Extract the (X, Y) coordinate from the center of the cell holding the provided text.  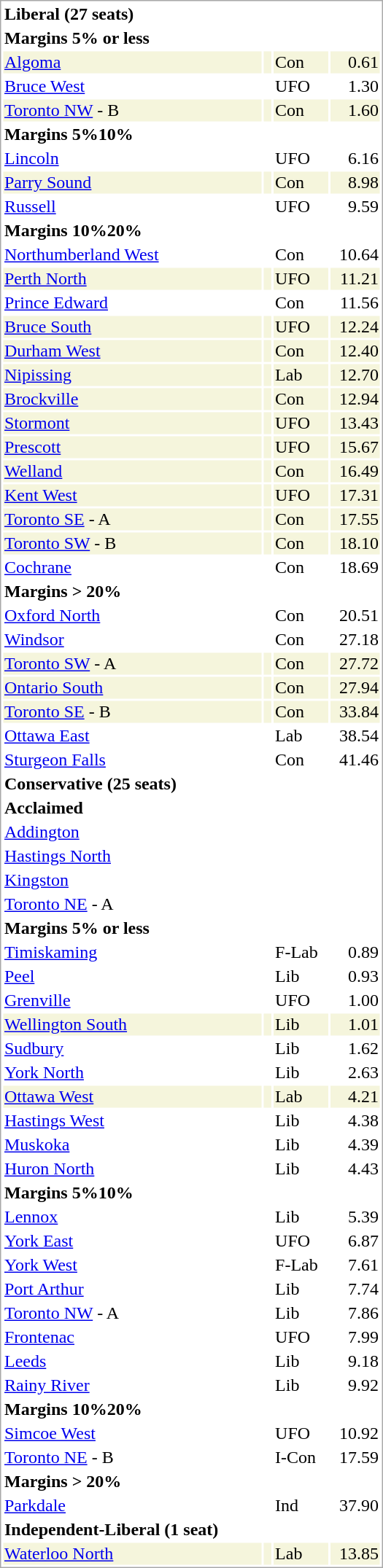
Timiskaming (132, 953)
6.87 (355, 1241)
11.21 (355, 279)
0.93 (355, 976)
Toronto NW - A (132, 1313)
13.43 (355, 424)
Windsor (132, 639)
9.18 (355, 1361)
Wellington South (132, 1024)
0.89 (355, 953)
York West (132, 1265)
4.39 (355, 1145)
27.94 (355, 687)
6.16 (355, 158)
8.98 (355, 183)
Kingston (132, 880)
27.72 (355, 664)
Durham West (132, 351)
York East (132, 1241)
Toronto NE - A (132, 905)
Sturgeon Falls (132, 760)
4.21 (355, 1097)
Frontenac (132, 1338)
16.49 (355, 472)
Ind (301, 1505)
9.59 (355, 206)
Sudbury (132, 1049)
38.54 (355, 736)
17.31 (355, 495)
7.86 (355, 1313)
4.38 (355, 1120)
Ottawa East (132, 736)
17.55 (355, 520)
4.43 (355, 1169)
Grenville (132, 1001)
Peel (132, 976)
Northumberland West (132, 254)
Toronto NE - B (132, 1457)
18.10 (355, 543)
Simcoe West (132, 1434)
Toronto SW - A (132, 664)
18.69 (355, 568)
Waterloo North (132, 1553)
Addington (132, 832)
I-Con (301, 1457)
Russell (132, 206)
13.85 (355, 1553)
37.90 (355, 1505)
Port Arthur (132, 1290)
Lincoln (132, 158)
33.84 (355, 712)
10.92 (355, 1434)
Stormont (132, 424)
15.67 (355, 447)
Cochrane (132, 568)
9.92 (355, 1386)
Conservative (25 seats) (132, 784)
Nipissing (132, 375)
Muskoka (132, 1145)
Toronto SW - B (132, 543)
Oxford North (132, 616)
Welland (132, 472)
1.00 (355, 1001)
1.62 (355, 1049)
Parkdale (132, 1505)
2.63 (355, 1072)
5.39 (355, 1217)
Prescott (132, 447)
Toronto SE - A (132, 520)
Parry Sound (132, 183)
Rainy River (132, 1386)
Prince Edward (132, 303)
12.40 (355, 351)
Leeds (132, 1361)
12.94 (355, 399)
Brockville (132, 399)
7.74 (355, 1290)
12.24 (355, 327)
10.64 (355, 254)
11.56 (355, 303)
Bruce South (132, 327)
Algoma (132, 62)
Perth North (132, 279)
20.51 (355, 616)
Kent West (132, 495)
7.61 (355, 1265)
1.30 (355, 87)
Toronto NW - B (132, 110)
Huron North (132, 1169)
1.01 (355, 1024)
12.70 (355, 375)
Toronto SE - B (132, 712)
1.60 (355, 110)
27.18 (355, 639)
Ontario South (132, 687)
0.61 (355, 62)
Bruce West (132, 87)
41.46 (355, 760)
Liberal (27 seats) (132, 14)
17.59 (355, 1457)
Hastings West (132, 1120)
Independent-Liberal (1 seat) (132, 1530)
7.99 (355, 1338)
Ottawa West (132, 1097)
Acclaimed (132, 808)
Hastings North (132, 857)
York North (132, 1072)
Lennox (132, 1217)
